Return (x, y) of the center of cell containing provided text 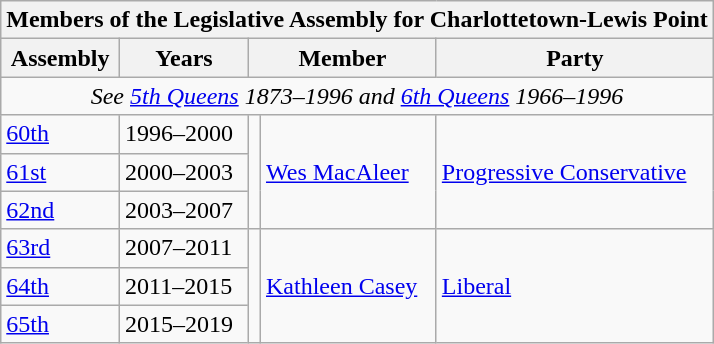
63rd (60, 248)
Progressive Conservative (574, 172)
Assembly (60, 58)
2003–2007 (184, 210)
See 5th Queens 1873–1996 and 6th Queens 1966–1996 (358, 96)
1996–2000 (184, 134)
Party (574, 58)
60th (60, 134)
2000–2003 (184, 172)
2015–2019 (184, 324)
62nd (60, 210)
Kathleen Casey (348, 286)
2007–2011 (184, 248)
Wes MacAleer (348, 172)
Members of the Legislative Assembly for Charlottetown-Lewis Point (358, 20)
65th (60, 324)
Years (184, 58)
64th (60, 286)
Member (343, 58)
Liberal (574, 286)
2011–2015 (184, 286)
61st (60, 172)
